Output the (x, y) coordinate of the center of the cell containing the given text.  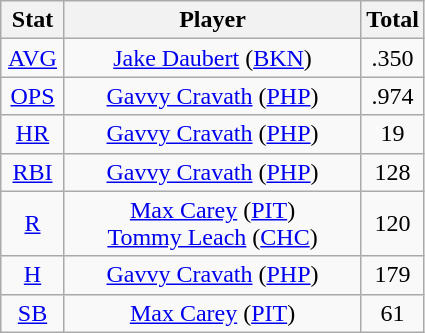
SB (33, 313)
AVG (33, 58)
R (33, 224)
RBI (33, 172)
Max Carey (PIT) (212, 313)
.974 (393, 96)
19 (393, 134)
Total (393, 20)
128 (393, 172)
120 (393, 224)
H (33, 275)
OPS (33, 96)
179 (393, 275)
61 (393, 313)
Jake Daubert (BKN) (212, 58)
Stat (33, 20)
Max Carey (PIT)Tommy Leach (CHC) (212, 224)
HR (33, 134)
.350 (393, 58)
Player (212, 20)
